Pinpoint the cell where the given text exists, returning its [X, Y] midpoint coordinate. 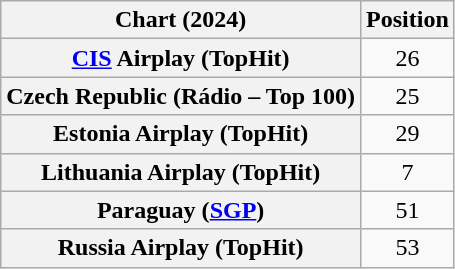
53 [408, 248]
Lithuania Airplay (TopHit) [181, 172]
Russia Airplay (TopHit) [181, 248]
Chart (2024) [181, 20]
29 [408, 134]
Position [408, 20]
CIS Airplay (TopHit) [181, 58]
Paraguay (SGP) [181, 210]
26 [408, 58]
25 [408, 96]
Czech Republic (Rádio – Top 100) [181, 96]
Estonia Airplay (TopHit) [181, 134]
7 [408, 172]
51 [408, 210]
